From the cell containing the given text, extract its center point as (X, Y) coordinate. 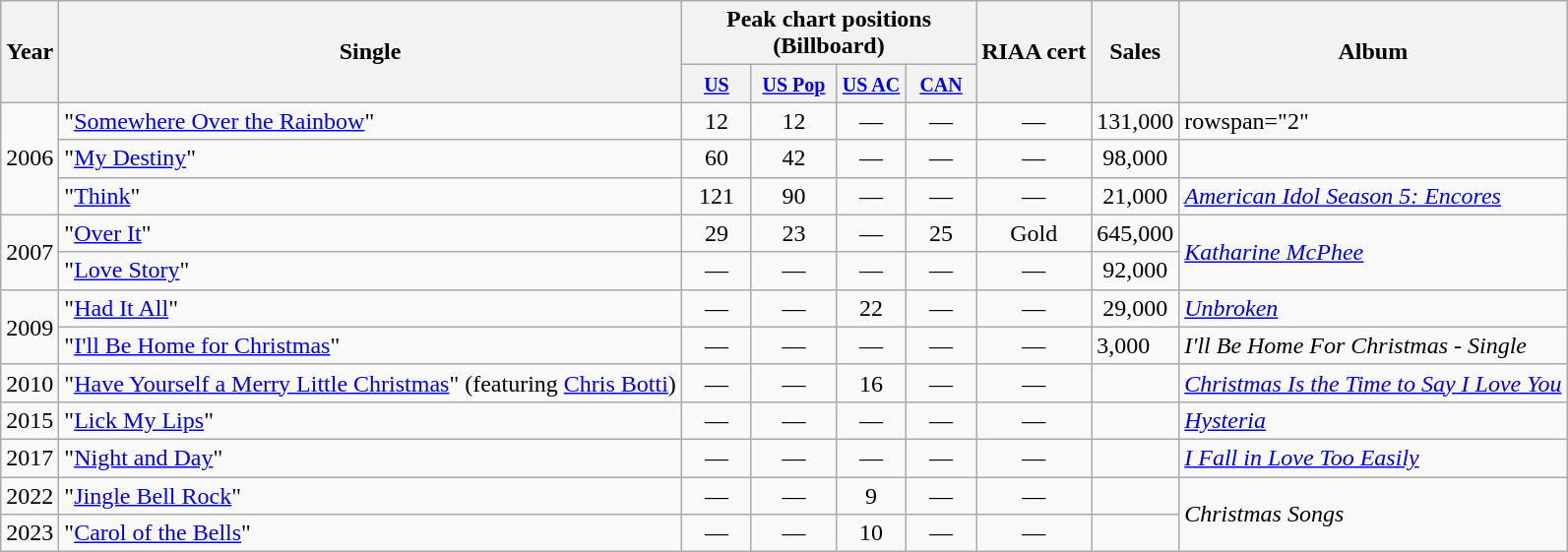
"Somewhere Over the Rainbow" (370, 121)
American Idol Season 5: Encores (1373, 196)
16 (872, 383)
2007 (30, 252)
121 (717, 196)
"My Destiny" (370, 158)
2022 (30, 495)
Christmas Songs (1373, 514)
Year (30, 51)
Single (370, 51)
I Fall in Love Too Easily (1373, 458)
2006 (30, 158)
60 (717, 158)
"Had It All" (370, 308)
Katharine McPhee (1373, 252)
98,000 (1136, 158)
Gold (1034, 233)
2009 (30, 327)
2015 (30, 420)
42 (793, 158)
Album (1373, 51)
US AC (872, 84)
"I'll Be Home for Christmas" (370, 345)
"Think" (370, 196)
US Pop (793, 84)
Christmas Is the Time to Say I Love You (1373, 383)
"Carol of the Bells" (370, 533)
29,000 (1136, 308)
Peak chart positions (Billboard) (829, 33)
"Love Story" (370, 271)
Hysteria (1373, 420)
rowspan="2" (1373, 121)
"Have Yourself a Merry Little Christmas" (featuring Chris Botti) (370, 383)
9 (872, 495)
21,000 (1136, 196)
Unbroken (1373, 308)
645,000 (1136, 233)
US (717, 84)
2017 (30, 458)
"Jingle Bell Rock" (370, 495)
90 (793, 196)
3,000 (1136, 345)
"Over It" (370, 233)
29 (717, 233)
RIAA cert (1034, 51)
23 (793, 233)
92,000 (1136, 271)
25 (941, 233)
I'll Be Home For Christmas - Single (1373, 345)
131,000 (1136, 121)
2023 (30, 533)
Sales (1136, 51)
"Night and Day" (370, 458)
22 (872, 308)
"Lick My Lips" (370, 420)
10 (872, 533)
CAN (941, 84)
2010 (30, 383)
